For the text-containing cell, return its midpoint in (x, y) coordinate format. 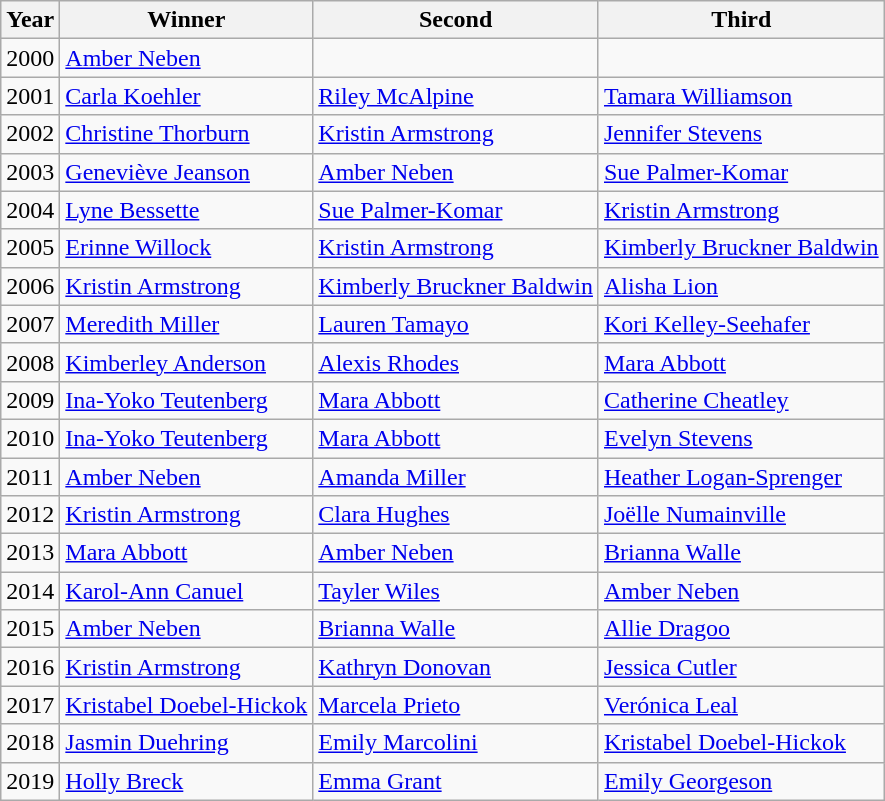
2014 (30, 591)
Catherine Cheatley (741, 400)
Marcela Prieto (456, 705)
Emily Georgeson (741, 781)
Meredith Miller (186, 324)
Jessica Cutler (741, 667)
2016 (30, 667)
Alexis Rhodes (456, 362)
Jennifer Stevens (741, 134)
Alisha Lion (741, 286)
Verónica Leal (741, 705)
Jasmin Duehring (186, 743)
2004 (30, 210)
Amanda Miller (456, 477)
2009 (30, 400)
Heather Logan-Sprenger (741, 477)
2013 (30, 553)
Kathryn Donovan (456, 667)
Lauren Tamayo (456, 324)
Emily Marcolini (456, 743)
2007 (30, 324)
Kimberley Anderson (186, 362)
Erinne Willock (186, 248)
2000 (30, 58)
2002 (30, 134)
Second (456, 20)
Carla Koehler (186, 96)
2006 (30, 286)
Winner (186, 20)
2017 (30, 705)
Evelyn Stevens (741, 438)
2011 (30, 477)
Tamara Williamson (741, 96)
2015 (30, 629)
2008 (30, 362)
Riley McAlpine (456, 96)
Emma Grant (456, 781)
Joëlle Numainville (741, 515)
Lyne Bessette (186, 210)
Year (30, 20)
2003 (30, 172)
2019 (30, 781)
Holly Breck (186, 781)
2012 (30, 515)
Kori Kelley-Seehafer (741, 324)
2010 (30, 438)
2005 (30, 248)
Tayler Wiles (456, 591)
Allie Dragoo (741, 629)
Karol-Ann Canuel (186, 591)
2001 (30, 96)
Third (741, 20)
Geneviève Jeanson (186, 172)
2018 (30, 743)
Christine Thorburn (186, 134)
Clara Hughes (456, 515)
